Capture the cell that displays the provided text and extract its [X, Y] central coordinate. 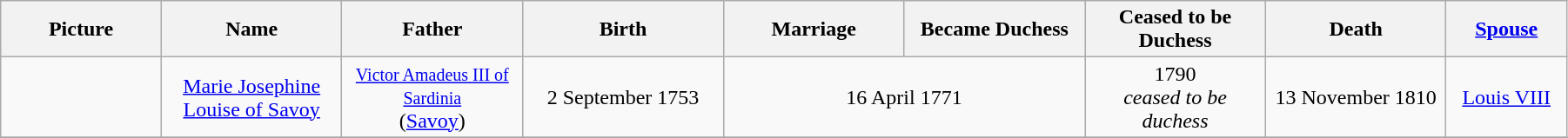
Became Duchess [995, 30]
2 September 1753 [623, 97]
Ceased to be Duchess [1176, 30]
Marriage [814, 30]
16 April 1771 [903, 97]
Father [432, 30]
13 November 1810 [1356, 97]
Spouse [1506, 30]
Name [251, 30]
Death [1356, 30]
1790ceased to be duchess [1176, 97]
Marie Josephine Louise of Savoy [251, 97]
Louis VIII [1506, 97]
Birth [623, 30]
Victor Amadeus III of Sardinia (Savoy) [432, 97]
Picture [82, 30]
